For the text-containing cell, return its midpoint in (x, y) coordinate format. 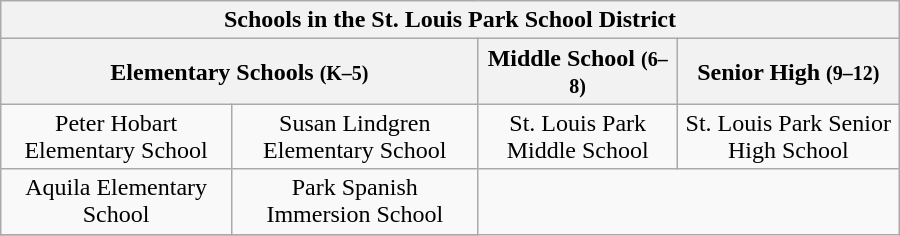
Aquila Elementary School (116, 202)
Susan Lindgren Elementary School (354, 136)
Senior High (9–12) (788, 72)
Park Spanish Immersion School (354, 202)
Middle School (6–8) (578, 72)
Peter Hobart Elementary School (116, 136)
Schools in the St. Louis Park School District (450, 20)
St. Louis Park Middle School (578, 136)
St. Louis Park Senior High School (788, 136)
Elementary Schools (K–5) (240, 72)
